Return the [X, Y] coordinate for the center point of the cell that contains the specified text.  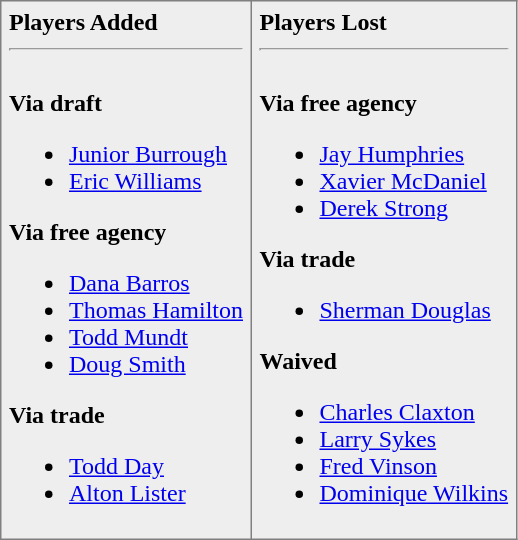
Players Added Via draftJunior BurroughEric WilliamsVia free agencyDana BarrosThomas HamiltonTodd MundtDoug SmithVia tradeTodd DayAlton Lister [126, 270]
